Return the [X, Y] coordinate for the center point of the cell that contains the specified text.  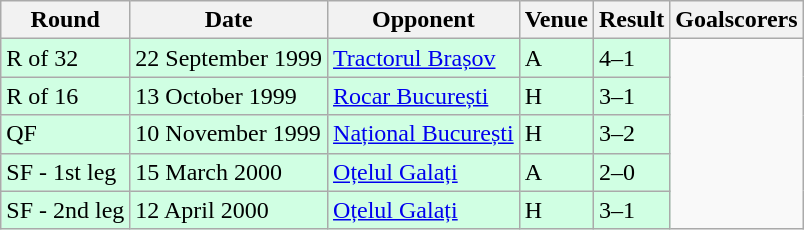
12 April 2000 [229, 210]
Round [66, 20]
Opponent [424, 20]
Date [229, 20]
R of 16 [66, 96]
SF - 2nd leg [66, 210]
13 October 1999 [229, 96]
Rocar București [424, 96]
3–2 [631, 134]
15 March 2000 [229, 172]
22 September 1999 [229, 58]
R of 32 [66, 58]
Tractorul Brașov [424, 58]
QF [66, 134]
Goalscorers [736, 20]
Result [631, 20]
10 November 1999 [229, 134]
Venue [556, 20]
2–0 [631, 172]
SF - 1st leg [66, 172]
4–1 [631, 58]
Național București [424, 134]
